Capture the cell that displays the provided text and extract its [X, Y] central coordinate. 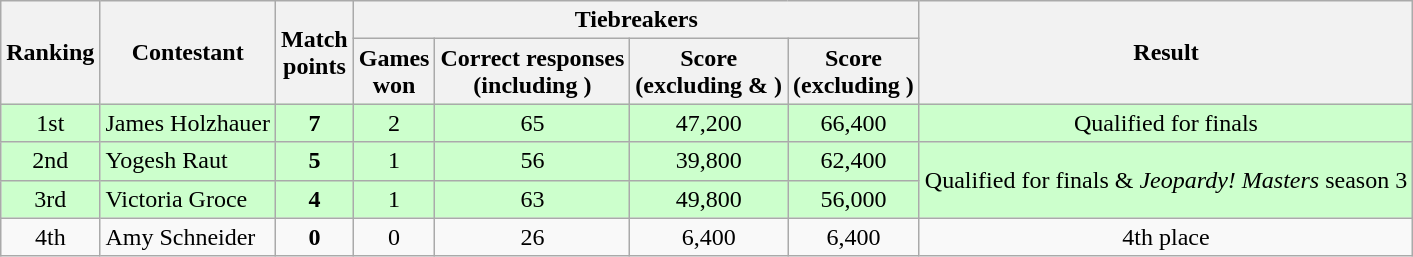
Gameswon [394, 72]
4th place [1166, 237]
Score(excluding ) [854, 72]
49,800 [709, 199]
7 [315, 123]
4th [50, 237]
62,400 [854, 161]
Victoria Groce [188, 199]
63 [532, 199]
39,800 [709, 161]
Qualified for finals [1166, 123]
1st [50, 123]
Score(excluding & ) [709, 72]
5 [315, 161]
Qualified for finals & Jeopardy! Masters season 3 [1166, 180]
56 [532, 161]
Result [1166, 52]
65 [532, 123]
2 [394, 123]
Yogesh Raut [188, 161]
3rd [50, 199]
Contestant [188, 52]
Ranking [50, 52]
66,400 [854, 123]
Matchpoints [315, 52]
James Holzhauer [188, 123]
Correct responses(including ) [532, 72]
56,000 [854, 199]
47,200 [709, 123]
Tiebreakers [636, 20]
26 [532, 237]
2nd [50, 161]
Amy Schneider [188, 237]
4 [315, 199]
